Provide the [X, Y] coordinate of the cell's center where the given text is located.  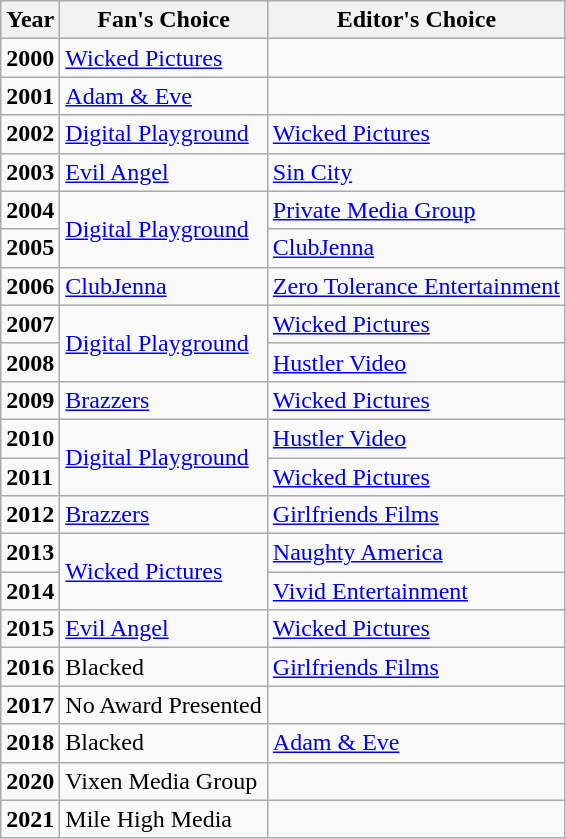
2001 [30, 96]
Vixen Media Group [164, 781]
Private Media Group [416, 210]
Mile High Media [164, 819]
2015 [30, 629]
Fan's Choice [164, 20]
No Award Presented [164, 705]
2003 [30, 172]
2004 [30, 210]
2017 [30, 705]
2018 [30, 743]
2008 [30, 362]
2005 [30, 248]
Sin City [416, 172]
2016 [30, 667]
2000 [30, 58]
2020 [30, 781]
Vivid Entertainment [416, 591]
2014 [30, 591]
Editor's Choice [416, 20]
2006 [30, 286]
2012 [30, 515]
2013 [30, 553]
2007 [30, 324]
Naughty America [416, 553]
Year [30, 20]
2010 [30, 438]
2009 [30, 400]
2002 [30, 134]
Zero Tolerance Entertainment [416, 286]
2021 [30, 819]
2011 [30, 477]
